Locate the cell with the specified text and output its [x, y] center coordinate. 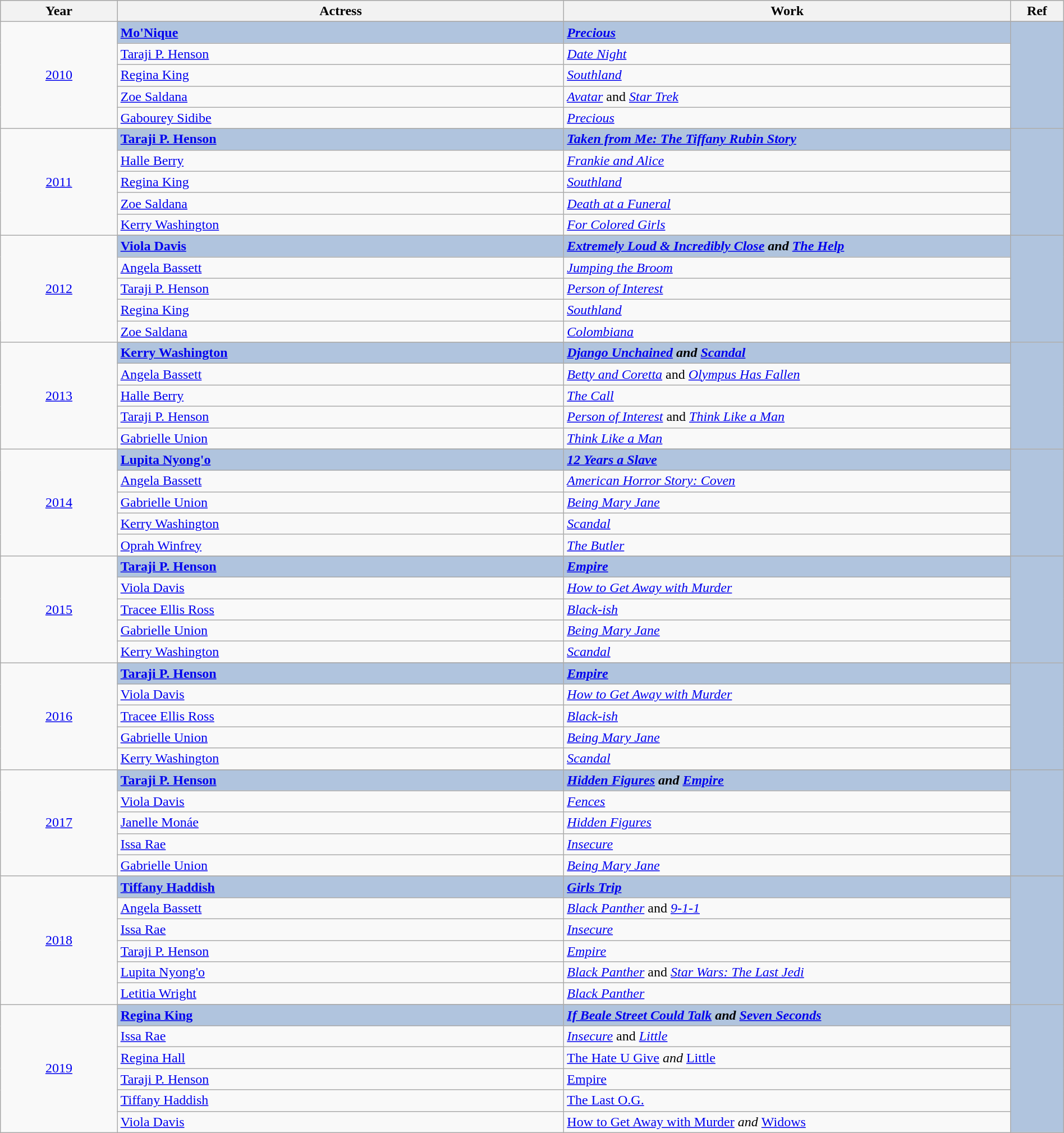
The Hate U Give and Little [787, 1058]
The Last O.G. [787, 1100]
The Butler [787, 545]
How to Get Away with Murder and Widows [787, 1122]
Colombiana [787, 332]
2017 [59, 823]
Janelle Monáe [341, 823]
Work [787, 11]
Hidden Figures [787, 823]
Ref [1037, 11]
Person of Interest [787, 289]
Extremely Loud & Incredibly Close and The Help [787, 246]
Fences [787, 801]
Gabourey Sidibe [341, 118]
2016 [59, 716]
Year [59, 11]
2012 [59, 288]
Jumping the Broom [787, 268]
2013 [59, 396]
2010 [59, 75]
Mo'Nique [341, 33]
Black Panther and Star Wars: The Last Jedi [787, 973]
Django Unchained and Scandal [787, 353]
12 Years a Slave [787, 460]
If Beale Street Could Talk and Seven Seconds [787, 1015]
The Call [787, 396]
Letitia Wright [341, 994]
For Colored Girls [787, 224]
Actress [341, 11]
Think Like a Man [787, 438]
Person of Interest and Think Like a Man [787, 417]
Girls Trip [787, 887]
Betty and Coretta and Olympus Has Fallen [787, 374]
Taken from Me: The Tiffany Rubin Story [787, 139]
Black Panther [787, 994]
Oprah Winfrey [341, 545]
2018 [59, 940]
2014 [59, 502]
Date Night [787, 54]
Avatar and Star Trek [787, 97]
2011 [59, 182]
American Horror Story: Coven [787, 481]
Black Panther and 9-1-1 [787, 908]
2019 [59, 1068]
Regina Hall [341, 1058]
2015 [59, 609]
Hidden Figures and Empire [787, 780]
Insecure and Little [787, 1036]
Frankie and Alice [787, 160]
Death at a Funeral [787, 203]
